Provide the (x, y) coordinate of the cell's center where the given text is located.  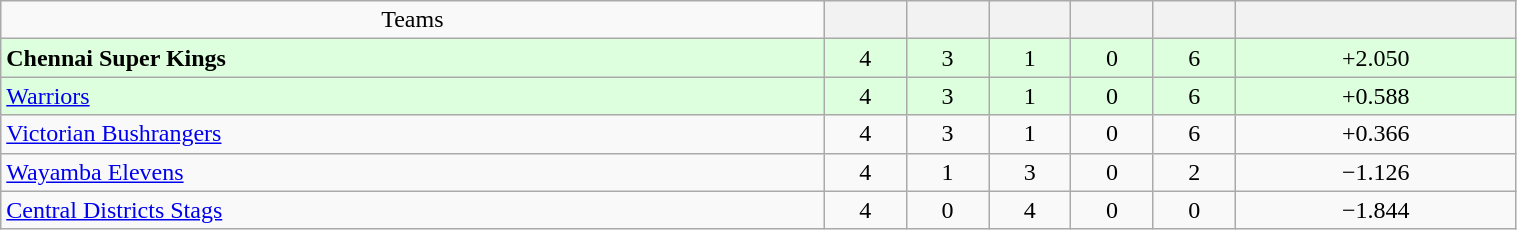
+0.366 (1376, 134)
Teams (412, 20)
Victorian Bushrangers (412, 134)
−1.126 (1376, 172)
Wayamba Elevens (412, 172)
+0.588 (1376, 96)
Chennai Super Kings (412, 58)
Warriors (412, 96)
+2.050 (1376, 58)
2 (1194, 172)
−1.844 (1376, 210)
Central Districts Stags (412, 210)
